Find where the given text appears and provide that cell's center as (x, y) coordinate. 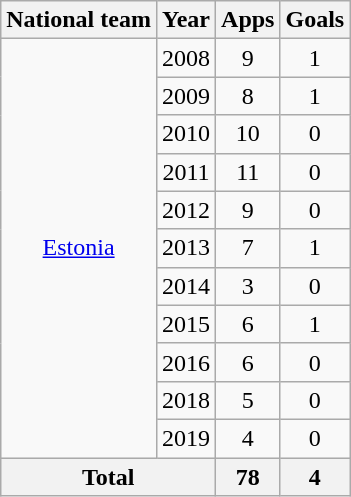
Goals (315, 20)
2014 (186, 286)
10 (248, 134)
Total (108, 477)
8 (248, 96)
Apps (248, 20)
5 (248, 400)
2016 (186, 362)
2011 (186, 172)
2012 (186, 210)
2008 (186, 58)
2018 (186, 400)
78 (248, 477)
11 (248, 172)
3 (248, 286)
Estonia (79, 248)
2015 (186, 324)
2019 (186, 438)
2009 (186, 96)
National team (79, 20)
2010 (186, 134)
7 (248, 248)
2013 (186, 248)
Year (186, 20)
